Locate the cell with the specified text and output its (x, y) center coordinate. 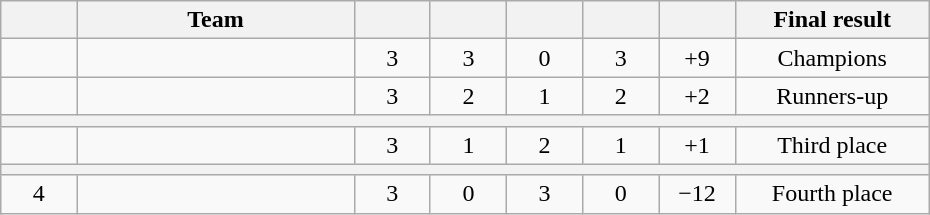
4 (39, 194)
+2 (697, 96)
Final result (832, 20)
Team (216, 20)
−12 (697, 194)
Fourth place (832, 194)
+1 (697, 145)
+9 (697, 58)
Runners-up (832, 96)
Champions (832, 58)
Third place (832, 145)
